Identify which cell holds the provided text, then report its [x, y] central coordinate. 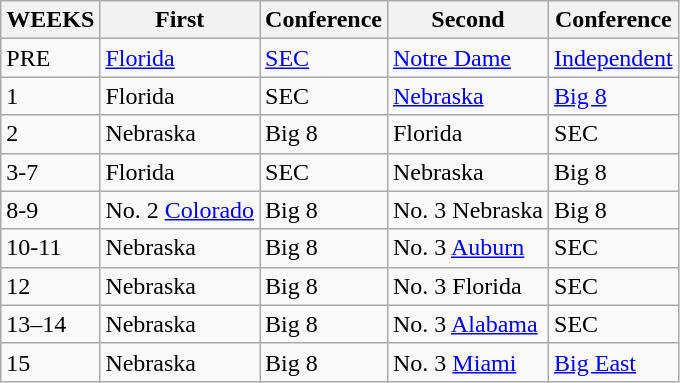
No. 3 Nebraska [468, 210]
13–14 [50, 324]
3-7 [50, 172]
8-9 [50, 210]
Notre Dame [468, 58]
No. 2 Colorado [180, 210]
First [180, 20]
2 [50, 134]
No. 3 Miami [468, 362]
Second [468, 20]
No. 3 Florida [468, 286]
Independent [614, 58]
No. 3 Auburn [468, 248]
15 [50, 362]
12 [50, 286]
PRE [50, 58]
WEEKS [50, 20]
Big East [614, 362]
1 [50, 96]
No. 3 Alabama [468, 324]
10-11 [50, 248]
